Locate the cell with the specified text and output its (x, y) center coordinate. 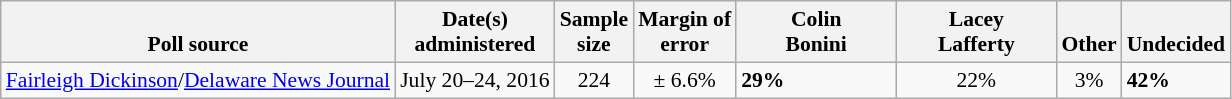
Undecided (1176, 32)
Fairleigh Dickinson/Delaware News Journal (198, 80)
3% (1088, 80)
ColinBonini (816, 32)
224 (594, 80)
Date(s)administered (474, 32)
22% (976, 80)
Samplesize (594, 32)
LaceyLafferty (976, 32)
Other (1088, 32)
29% (816, 80)
± 6.6% (684, 80)
Poll source (198, 32)
Margin oferror (684, 32)
42% (1176, 80)
July 20–24, 2016 (474, 80)
